Output the [X, Y] coordinate of the center of the cell containing the given text.  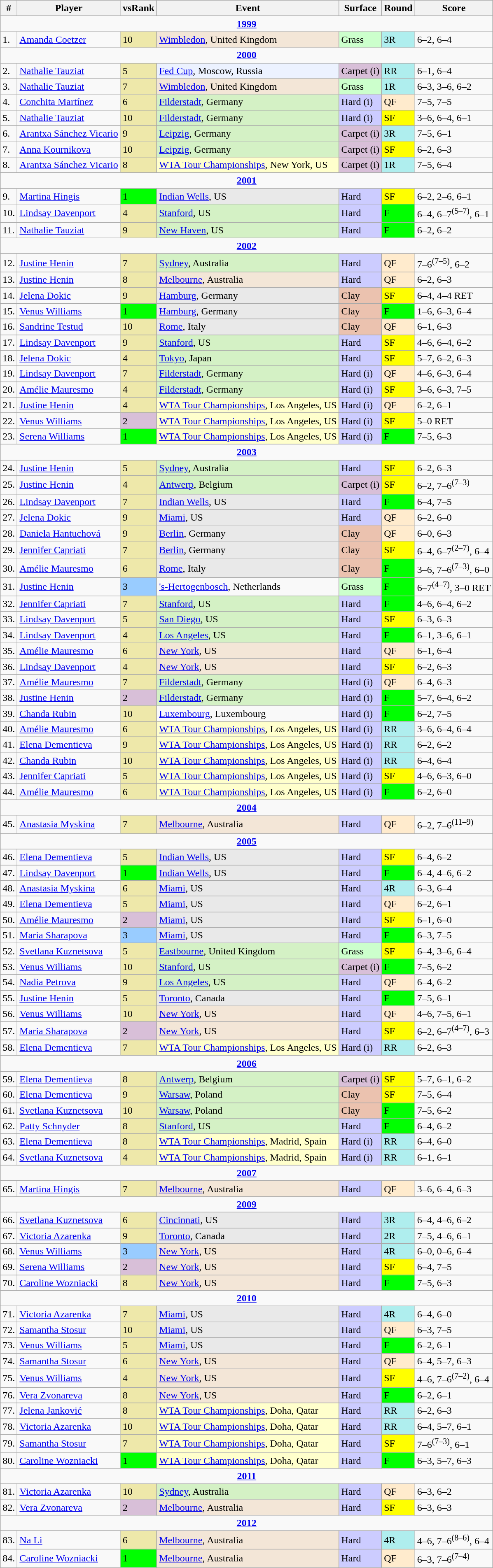
6–4, 3–6, 6–4 [454, 951]
Event [248, 8]
6–1, 6–1 [454, 1157]
6–0, 0–6, 6–4 [454, 1252]
Daniela Hantuchová [69, 533]
vsRank [138, 8]
6–0, 6–3 [454, 533]
40. [9, 729]
34. [9, 635]
74. [9, 1361]
51. [9, 935]
4–6, 6–3, 6–4 [454, 374]
5–7, 6–2, 6–3 [454, 358]
35. [9, 651]
6. [9, 133]
1999 [247, 24]
62. [9, 1126]
2004 [247, 807]
38. [9, 698]
2003 [247, 452]
2011 [247, 1476]
36. [9, 666]
53. [9, 967]
14. [9, 295]
6–3, 7–6(7–4) [454, 1558]
3–6, 6–3, 7–5 [454, 389]
2R [398, 1236]
2010 [247, 1298]
6–4, 6–7(2–7), 6–4 [454, 550]
WTA Tour Championships, New York, US [248, 165]
10. [9, 213]
6–2, 7–5 [454, 713]
7–6(7–3), 6–1 [454, 1444]
7–5, 7–5 [454, 102]
13. [9, 280]
61. [9, 1110]
6–1, 3–6, 6–1 [454, 635]
81. [9, 1491]
21. [9, 405]
6–2, 6–4 [454, 40]
11. [9, 230]
Cincinnati, US [248, 1220]
50. [9, 920]
15. [9, 311]
49. [9, 904]
San Diego, US [248, 619]
5–0 RET [454, 421]
82. [9, 1508]
84. [9, 1558]
Patty Schnyder [69, 1126]
6–2, 7–6(7–3) [454, 485]
6–3, 6–2 [454, 1491]
6–7(4–7), 3–0 RET [454, 587]
37. [9, 682]
6–2, 7–6(11–9) [454, 825]
56. [9, 1014]
2006 [247, 1063]
46. [9, 857]
64. [9, 1157]
67. [9, 1236]
9. [9, 196]
6–3, 6–4 [454, 889]
6–4, 5–7, 6–3 [454, 1361]
2000 [247, 55]
6–4, 6–4 [454, 761]
1–6, 6–3, 6–4 [454, 311]
54. [9, 982]
3–6, 6–4, 6–3 [454, 1189]
2005 [247, 841]
Surface [360, 8]
2007 [247, 1173]
58. [9, 1048]
's-Hertogenbosch, Netherlands [248, 587]
39. [9, 713]
83. [9, 1540]
44. [9, 792]
16. [9, 327]
63. [9, 1142]
60. [9, 1095]
5–7, 6–1, 6–2 [454, 1079]
72. [9, 1330]
79. [9, 1444]
2002 [247, 246]
27. [9, 517]
47. [9, 873]
69. [9, 1267]
26. [9, 502]
25. [9, 485]
17. [9, 342]
71. [9, 1314]
6–1, 6–0 [454, 920]
6–4, 6–7(5–7), 6–1 [454, 213]
31. [9, 587]
2012 [247, 1523]
Tokyo, Japan [248, 358]
6–3, 5–7, 6–3 [454, 1460]
52. [9, 951]
29. [9, 550]
6–3, 3–6, 6–2 [454, 86]
65. [9, 1189]
43. [9, 776]
6–2, 6–7(4–7), 6–3 [454, 1031]
6–4, 6–3 [454, 682]
41. [9, 745]
24. [9, 468]
6–2, 2–6, 6–1 [454, 196]
42. [9, 761]
1. [9, 40]
55. [9, 998]
80. [9, 1460]
4–6, 7–6(8–6), 6–4 [454, 1540]
73. [9, 1345]
59. [9, 1079]
70. [9, 1283]
Player [69, 8]
32. [9, 604]
3–6, 6–4, 6–1 [454, 118]
New Haven, US [248, 230]
Anna Kournikova [69, 149]
68. [9, 1252]
Eastbourne, United Kingdom [248, 951]
5. [9, 118]
# [9, 8]
22. [9, 421]
23. [9, 436]
12. [9, 263]
Score [454, 8]
7–6(7–5), 6–2 [454, 263]
19. [9, 374]
77. [9, 1411]
28. [9, 533]
30. [9, 569]
76. [9, 1395]
7–5, 4–6, 6–1 [454, 1236]
6–4, 5–7, 6–1 [454, 1426]
Sandrine Testud [69, 327]
18. [9, 358]
66. [9, 1220]
2009 [247, 1204]
3–6, 6–4, 6–4 [454, 729]
5–7, 6–4, 6–2 [454, 698]
78. [9, 1426]
48. [9, 889]
3–6, 7–6(7–3), 6–0 [454, 569]
Luxembourg, Luxembourg [248, 713]
2001 [247, 180]
Nadia Petrova [69, 982]
Round [398, 8]
4–6, 7–6(7–2), 6–4 [454, 1378]
33. [9, 619]
45. [9, 825]
8. [9, 165]
Conchita Martínez [69, 102]
4. [9, 102]
4–6, 7–5, 6–1 [454, 1014]
6–4, 4–4 RET [454, 295]
Amanda Coetzer [69, 40]
6–1, 6–3 [454, 327]
2. [9, 71]
Fed Cup, Moscow, Russia [248, 71]
Jelena Janković [69, 1411]
3. [9, 86]
Na Li [69, 1540]
4–6, 6–3, 6–0 [454, 776]
7. [9, 149]
20. [9, 389]
75. [9, 1378]
57. [9, 1031]
